Return (X, Y) of the center of cell containing provided text 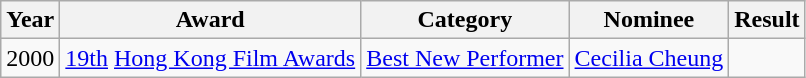
Category (465, 20)
Cecilia Cheung (649, 58)
Nominee (649, 20)
Year (30, 20)
Best New Performer (465, 58)
Result (767, 20)
Award (210, 20)
19th Hong Kong Film Awards (210, 58)
2000 (30, 58)
